From the cell containing the given text, extract its center point as [x, y] coordinate. 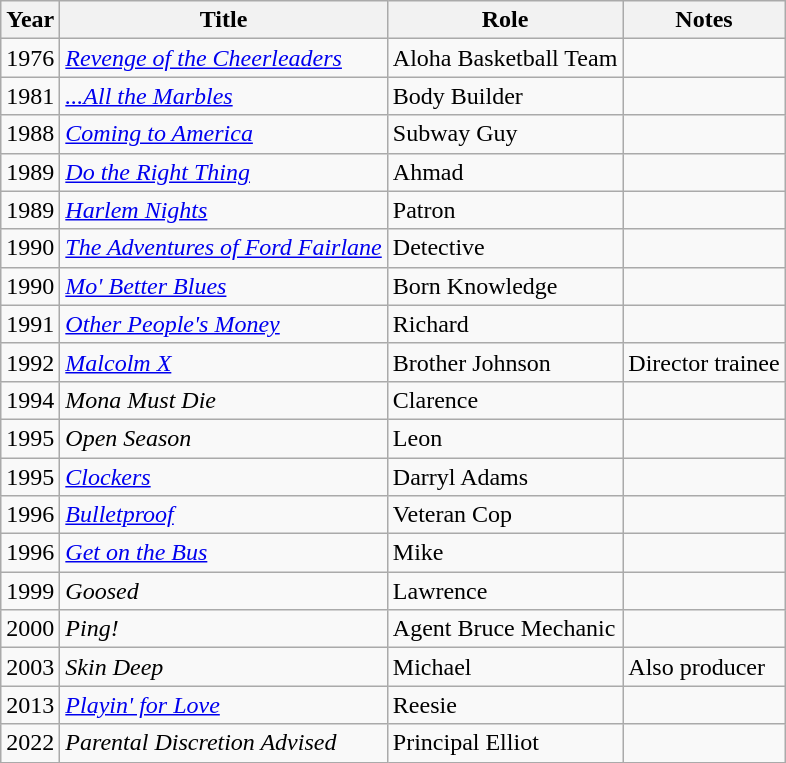
Leon [505, 438]
Also producer [704, 667]
1994 [30, 400]
Role [505, 20]
1988 [30, 134]
Veteran Cop [505, 515]
Patron [505, 210]
Agent Bruce Mechanic [505, 629]
Mike [505, 553]
Brother Johnson [505, 362]
Do the Right Thing [224, 172]
Ping! [224, 629]
Year [30, 20]
Darryl Adams [505, 477]
Other People's Money [224, 324]
1999 [30, 591]
Director trainee [704, 362]
Subway Guy [505, 134]
Open Season [224, 438]
Mo' Better Blues [224, 286]
Harlem Nights [224, 210]
Title [224, 20]
1976 [30, 58]
Bulletproof [224, 515]
Parental Discretion Advised [224, 743]
Body Builder [505, 96]
...All the Marbles [224, 96]
Reesie [505, 705]
Notes [704, 20]
Clarence [505, 400]
Mona Must Die [224, 400]
Ahmad [505, 172]
2003 [30, 667]
Get on the Bus [224, 553]
Skin Deep [224, 667]
Coming to America [224, 134]
The Adventures of Ford Fairlane [224, 248]
Detective [505, 248]
1981 [30, 96]
2013 [30, 705]
1991 [30, 324]
Lawrence [505, 591]
2000 [30, 629]
Principal Elliot [505, 743]
Revenge of the Cheerleaders [224, 58]
Richard [505, 324]
2022 [30, 743]
Born Knowledge [505, 286]
Malcolm X [224, 362]
Clockers [224, 477]
Playin' for Love [224, 705]
1992 [30, 362]
Aloha Basketball Team [505, 58]
Michael [505, 667]
Goosed [224, 591]
